Identify which cell holds the provided text, then report its (X, Y) central coordinate. 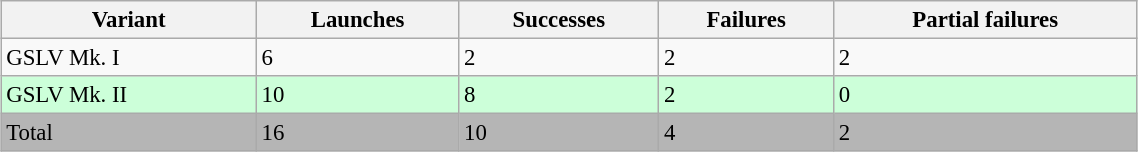
Variant (128, 20)
8 (559, 95)
Partial failures (985, 20)
0 (985, 95)
GSLV Mk. I (128, 58)
4 (746, 133)
Launches (358, 20)
6 (358, 58)
Total (128, 133)
16 (358, 133)
Failures (746, 20)
Successes (559, 20)
GSLV Mk. II (128, 95)
